Pinpoint the cell where the given text exists, returning its (X, Y) midpoint coordinate. 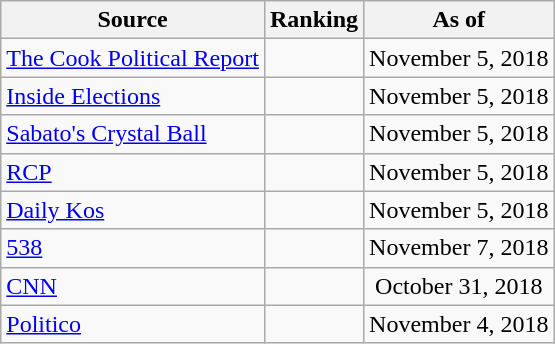
Inside Elections (133, 96)
Ranking (314, 20)
RCP (133, 172)
Sabato's Crystal Ball (133, 134)
Source (133, 20)
November 4, 2018 (459, 324)
November 7, 2018 (459, 248)
The Cook Political Report (133, 58)
As of (459, 20)
October 31, 2018 (459, 286)
Daily Kos (133, 210)
538 (133, 248)
CNN (133, 286)
Politico (133, 324)
